Output the (X, Y) coordinate of the center of the cell containing the given text.  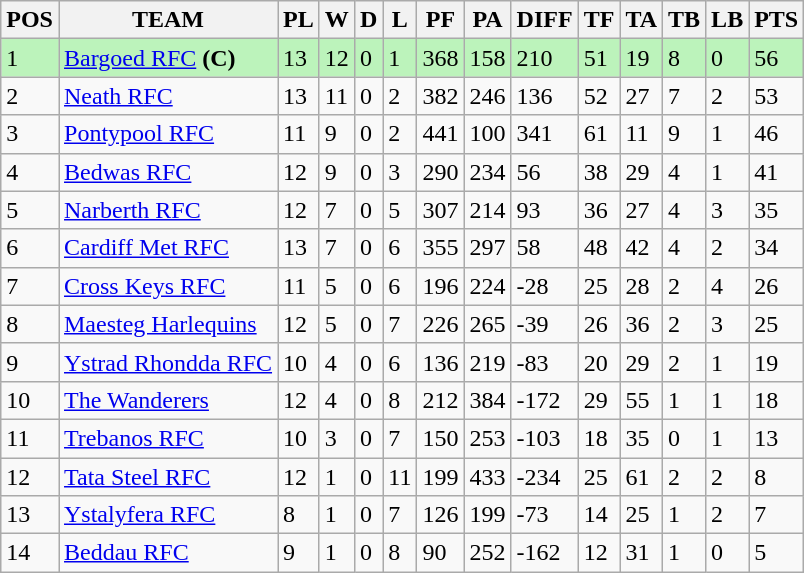
252 (488, 553)
441 (440, 134)
368 (440, 58)
28 (642, 286)
100 (488, 134)
41 (776, 172)
307 (440, 210)
126 (440, 515)
Beddau RFC (168, 553)
-172 (544, 400)
Bargoed RFC (C) (168, 58)
-162 (544, 553)
Pontypool RFC (168, 134)
L (400, 20)
PF (440, 20)
219 (488, 362)
42 (642, 248)
150 (440, 438)
52 (599, 96)
93 (544, 210)
51 (599, 58)
Maesteg Harlequins (168, 324)
-28 (544, 286)
341 (544, 134)
234 (488, 172)
158 (488, 58)
W (336, 20)
355 (440, 248)
TEAM (168, 20)
55 (642, 400)
D (368, 20)
LB (728, 20)
Trebanos RFC (168, 438)
Ystrad Rhondda RFC (168, 362)
46 (776, 134)
226 (440, 324)
224 (488, 286)
Neath RFC (168, 96)
-39 (544, 324)
Tata Steel RFC (168, 477)
The Wanderers (168, 400)
POS (30, 20)
PL (299, 20)
253 (488, 438)
-73 (544, 515)
Cross Keys RFC (168, 286)
-103 (544, 438)
297 (488, 248)
265 (488, 324)
Bedwas RFC (168, 172)
TA (642, 20)
34 (776, 248)
433 (488, 477)
TB (684, 20)
TF (599, 20)
196 (440, 286)
31 (642, 553)
384 (488, 400)
210 (544, 58)
20 (599, 362)
214 (488, 210)
90 (440, 553)
290 (440, 172)
Narberth RFC (168, 210)
212 (440, 400)
Ystalyfera RFC (168, 515)
382 (440, 96)
PA (488, 20)
48 (599, 248)
-83 (544, 362)
53 (776, 96)
DIFF (544, 20)
-234 (544, 477)
58 (544, 248)
38 (599, 172)
PTS (776, 20)
Cardiff Met RFC (168, 248)
246 (488, 96)
